Search for the cell housing the specified text and yield its (X, Y) center coordinate. 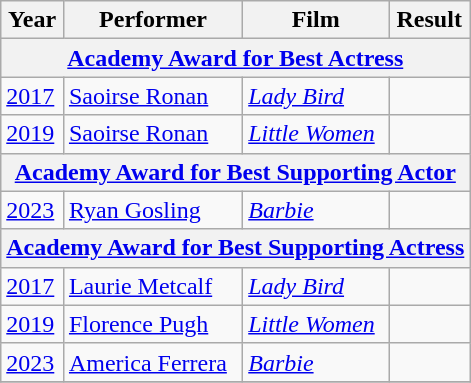
Film (316, 20)
Academy Award for Best Actress (236, 58)
Performer (152, 20)
Academy Award for Best Supporting Actress (236, 248)
America Ferrera (152, 362)
Year (32, 20)
Academy Award for Best Supporting Actor (236, 172)
Florence Pugh (152, 324)
Laurie Metcalf (152, 286)
Ryan Gosling (152, 210)
Result (430, 20)
